Capture the cell that displays the provided text and extract its (x, y) central coordinate. 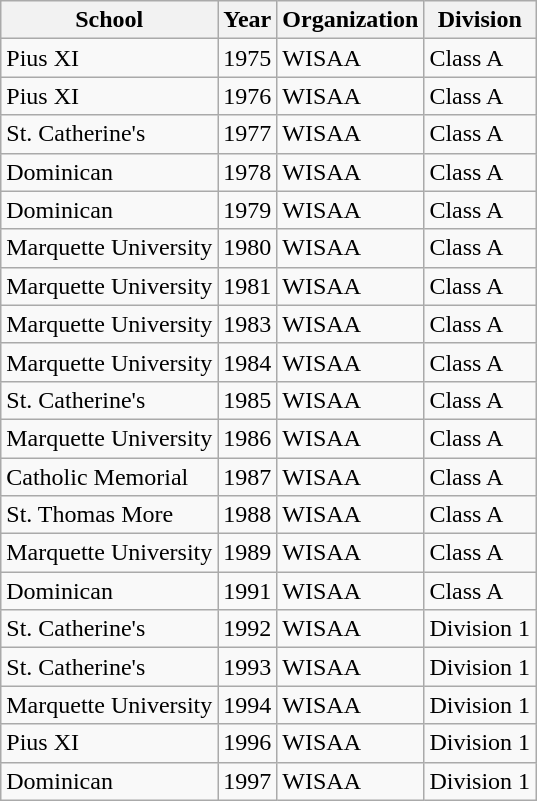
1987 (248, 477)
St. Thomas More (110, 515)
1984 (248, 362)
Year (248, 20)
1979 (248, 210)
1997 (248, 781)
1993 (248, 667)
1985 (248, 400)
1986 (248, 438)
1983 (248, 324)
Division (480, 20)
1980 (248, 248)
Catholic Memorial (110, 477)
1992 (248, 629)
1994 (248, 705)
1978 (248, 172)
1989 (248, 553)
1975 (248, 58)
1981 (248, 286)
1977 (248, 134)
School (110, 20)
1976 (248, 96)
1996 (248, 743)
1988 (248, 515)
1991 (248, 591)
Organization (350, 20)
